Find where the given text appears and provide that cell's center as [x, y] coordinate. 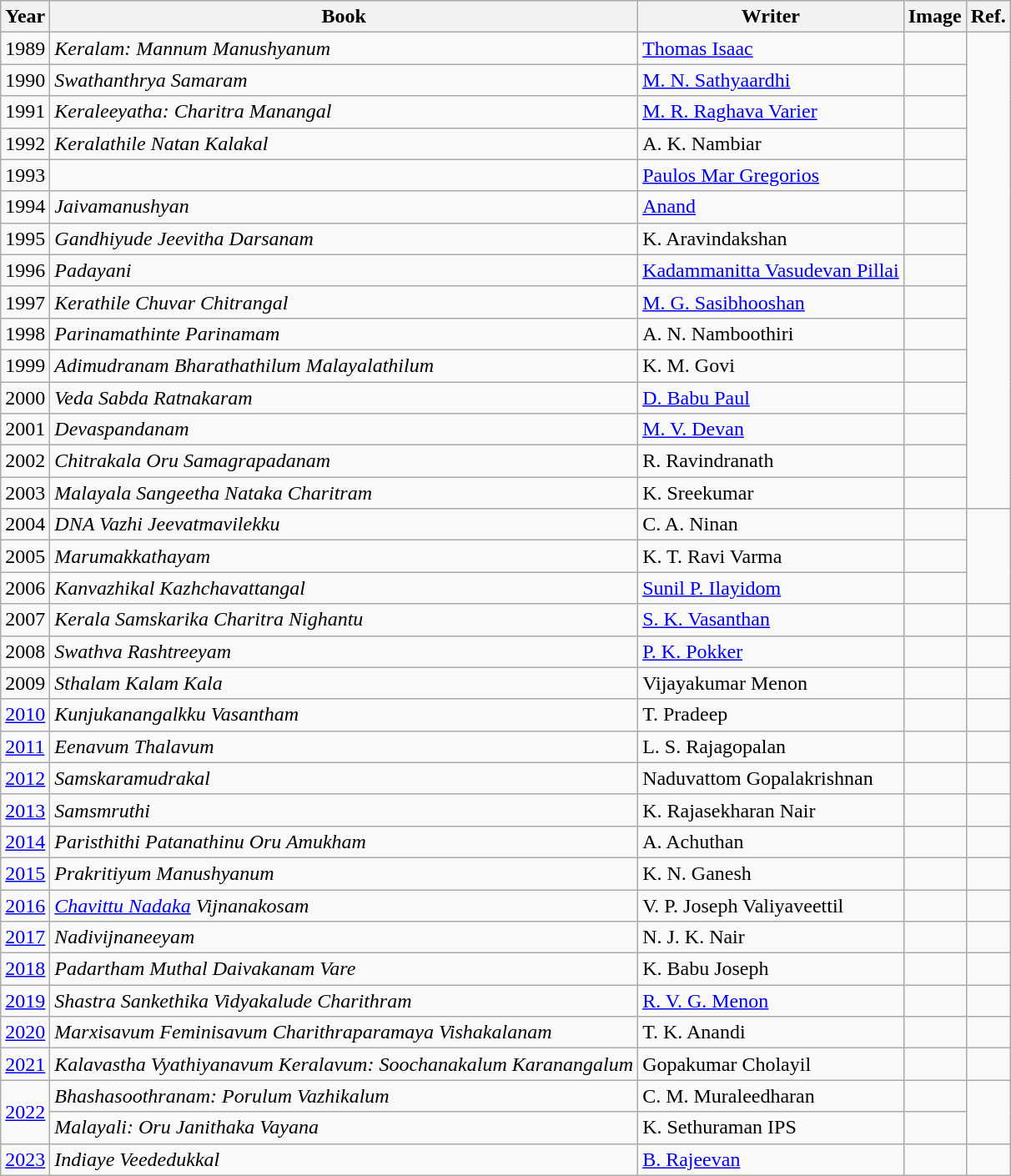
R. V. G. Menon [771, 1001]
S. K. Vasanthan [771, 620]
2005 [25, 556]
2003 [25, 493]
Adimudranam Bharathathilum Malayalathilum [344, 365]
2015 [25, 873]
2006 [25, 588]
A. K. Nambiar [771, 143]
1992 [25, 143]
2004 [25, 525]
2009 [25, 683]
2000 [25, 398]
2012 [25, 778]
1999 [25, 365]
M. V. Devan [771, 430]
2008 [25, 651]
Writer [771, 17]
1994 [25, 207]
Paulos Mar Gregorios [771, 175]
2023 [25, 1159]
Eenavum Thalavum [344, 746]
K. Babu Joseph [771, 969]
Jaivamanushyan [344, 207]
2018 [25, 969]
Malayali: Oru Janithaka Vayana [344, 1128]
Sthalam Kalam Kala [344, 683]
Marxisavum Feminisavum Charithraparamaya Vishakalanam [344, 1033]
Nadivijnaneeyam [344, 937]
M. R. Raghava Varier [771, 112]
B. Rajeevan [771, 1159]
N. J. K. Nair [771, 937]
Shastra Sankethika Vidyakalude Charithram [344, 1001]
Kerala Samskarika Charitra Nighantu [344, 620]
1997 [25, 302]
Sunil P. Ilayidom [771, 588]
Devaspandanam [344, 430]
Keralam: Mannum Manushyanum [344, 48]
2007 [25, 620]
Kerathile Chuvar Chitrangal [344, 302]
K. Aravindakshan [771, 239]
C. M. Muraleedharan [771, 1096]
Thomas Isaac [771, 48]
T. Pradeep [771, 715]
R. Ravindranath [771, 461]
Prakritiyum Manushyanum [344, 873]
K. Sethuraman IPS [771, 1128]
Book [344, 17]
Chavittu Nadaka Vijnanakosam [344, 905]
Kunjukanangalkku Vasantham [344, 715]
DNA Vazhi Jeevatmavilekku [344, 525]
Bhashasoothranam: Porulum Vazhikalum [344, 1096]
1993 [25, 175]
Samskaramudrakal [344, 778]
A. N. Namboothiri [771, 334]
1996 [25, 270]
2017 [25, 937]
2014 [25, 842]
2011 [25, 746]
Swathva Rashtreeyam [344, 651]
Gopakumar Cholayil [771, 1064]
M. N. Sathyaardhi [771, 80]
P. K. Pokker [771, 651]
Ref. [988, 17]
Marumakkathayam [344, 556]
Gandhiyude Jeevitha Darsanam [344, 239]
V. P. Joseph Valiyaveettil [771, 905]
K. Sreekumar [771, 493]
T. K. Anandi [771, 1033]
K. N. Ganesh [771, 873]
Samsmruthi [344, 810]
Kanvazhikal Kazhchavattangal [344, 588]
Indiaye Veededukkal [344, 1159]
D. Babu Paul [771, 398]
1989 [25, 48]
Kalavastha Vyathiyanavum Keralavum: Soochanakalum Karanangalum [344, 1064]
2002 [25, 461]
A. Achuthan [771, 842]
M. G. Sasibhooshan [771, 302]
Chitrakala Oru Samagrapadanam [344, 461]
Malayala Sangeetha Nataka Charitram [344, 493]
1995 [25, 239]
2013 [25, 810]
2019 [25, 1001]
K. M. Govi [771, 365]
2020 [25, 1033]
K. T. Ravi Varma [771, 556]
2016 [25, 905]
Naduvattom Gopalakrishnan [771, 778]
Veda Sabda Ratnakaram [344, 398]
2021 [25, 1064]
2022 [25, 1112]
Padayani [344, 270]
Keraleeyatha: Charitra Manangal [344, 112]
Vijayakumar Menon [771, 683]
Swathanthrya Samaram [344, 80]
Anand [771, 207]
2010 [25, 715]
Keralathile Natan Kalakal [344, 143]
1990 [25, 80]
L. S. Rajagopalan [771, 746]
1991 [25, 112]
K. Rajasekharan Nair [771, 810]
Padartham Muthal Daivakanam Vare [344, 969]
Parinamathinte Parinamam [344, 334]
Image [934, 17]
1998 [25, 334]
Kadammanitta Vasudevan Pillai [771, 270]
Paristhithi Patanathinu Oru Amukham [344, 842]
C. A. Ninan [771, 525]
2001 [25, 430]
Year [25, 17]
